Capture the cell that displays the provided text and extract its (x, y) central coordinate. 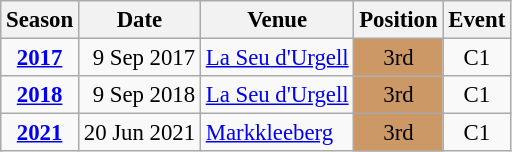
Position (398, 20)
Date (139, 20)
Event (477, 20)
Venue (276, 20)
Markkleeberg (276, 133)
2018 (40, 95)
9 Sep 2018 (139, 95)
Season (40, 20)
2017 (40, 58)
9 Sep 2017 (139, 58)
2021 (40, 133)
20 Jun 2021 (139, 133)
